Output the [X, Y] coordinate of the center of the cell containing the given text.  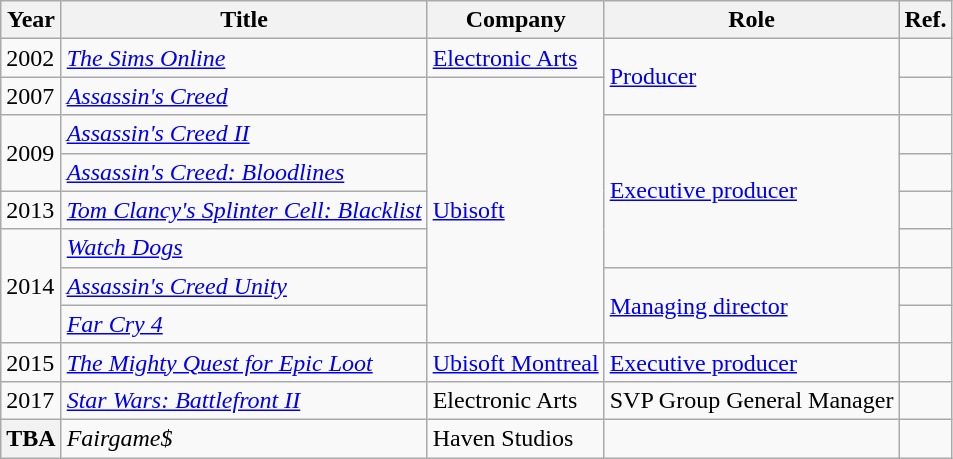
Far Cry 4 [244, 324]
Ref. [926, 20]
The Sims Online [244, 58]
Haven Studios [516, 438]
Ubisoft [516, 210]
The Mighty Quest for Epic Loot [244, 362]
2015 [31, 362]
Tom Clancy's Splinter Cell: Blacklist [244, 210]
Fairgame$ [244, 438]
Managing director [752, 305]
TBA [31, 438]
2017 [31, 400]
Year [31, 20]
Assassin's Creed Unity [244, 286]
2009 [31, 153]
Assassin's Creed: Bloodlines [244, 172]
Ubisoft Montreal [516, 362]
Producer [752, 77]
Assassin's Creed II [244, 134]
Role [752, 20]
SVP Group General Manager [752, 400]
Company [516, 20]
Watch Dogs [244, 248]
Title [244, 20]
2002 [31, 58]
2013 [31, 210]
2007 [31, 96]
Star Wars: Battlefront II [244, 400]
Assassin's Creed [244, 96]
2014 [31, 286]
